Determine the (X, Y) coordinate at the center of the cell enclosing the given text.  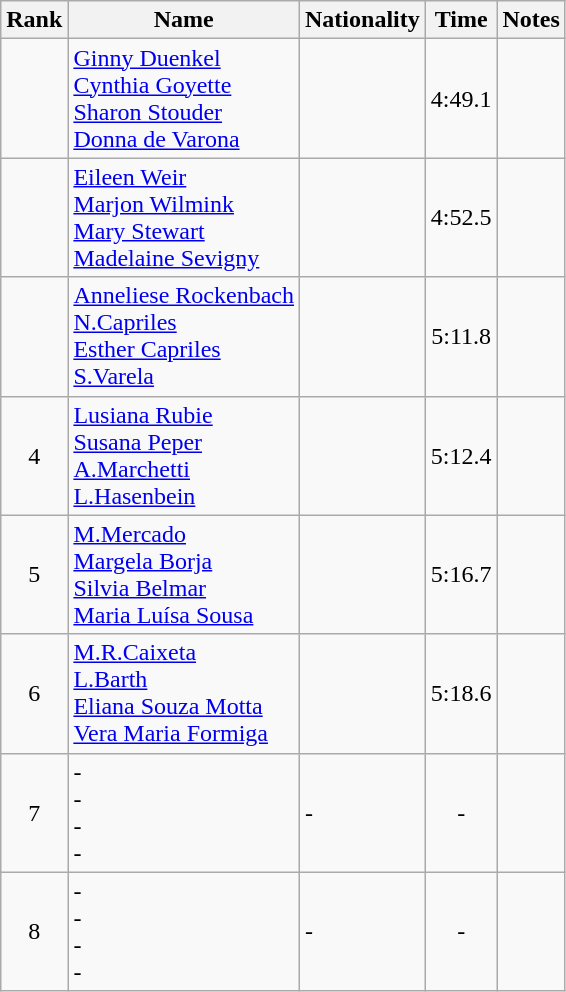
5:18.6 (461, 694)
Notes (531, 20)
Rank (34, 20)
5:11.8 (461, 336)
4 (34, 456)
5 (34, 574)
7 (34, 812)
4:49.1 (461, 98)
M.Mercado Margela Borja Silvia Belmar Maria Luísa Sousa (184, 574)
5:12.4 (461, 456)
4:52.5 (461, 218)
8 (34, 932)
Anneliese Rockenbach N.Capriles Esther Capriles S.Varela (184, 336)
Nationality (363, 20)
Name (184, 20)
Eileen Weir Marjon Wilmink Mary Stewart Madelaine Sevigny (184, 218)
M.R.Caixeta L.Barth Eliana Souza Motta Vera Maria Formiga (184, 694)
Lusiana Rubie Susana Peper A.Marchetti L.Hasenbein (184, 456)
Time (461, 20)
Ginny Duenkel Cynthia Goyette Sharon Stouder Donna de Varona (184, 98)
5:16.7 (461, 574)
6 (34, 694)
